Return (X, Y) of the center of cell containing provided text 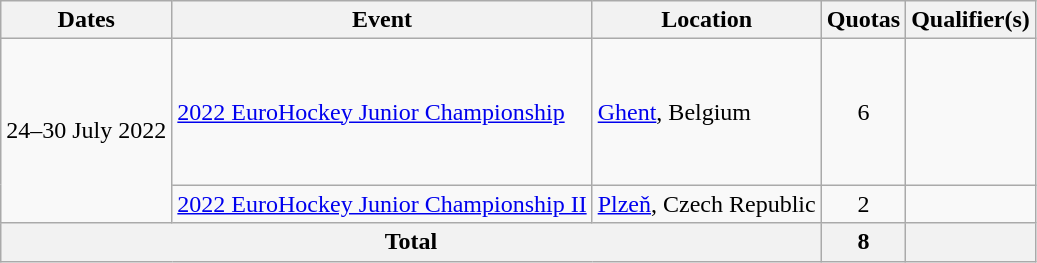
Total (411, 242)
Ghent, Belgium (706, 112)
Location (706, 20)
Dates (86, 20)
2022 EuroHockey Junior Championship II (382, 204)
Qualifier(s) (971, 20)
8 (863, 242)
2 (863, 204)
2022 EuroHockey Junior Championship (382, 112)
Event (382, 20)
6 (863, 112)
24–30 July 2022 (86, 131)
Plzeň, Czech Republic (706, 204)
Quotas (863, 20)
